Scan for the cell matching the given text and deliver its [x, y] coordinate at center. 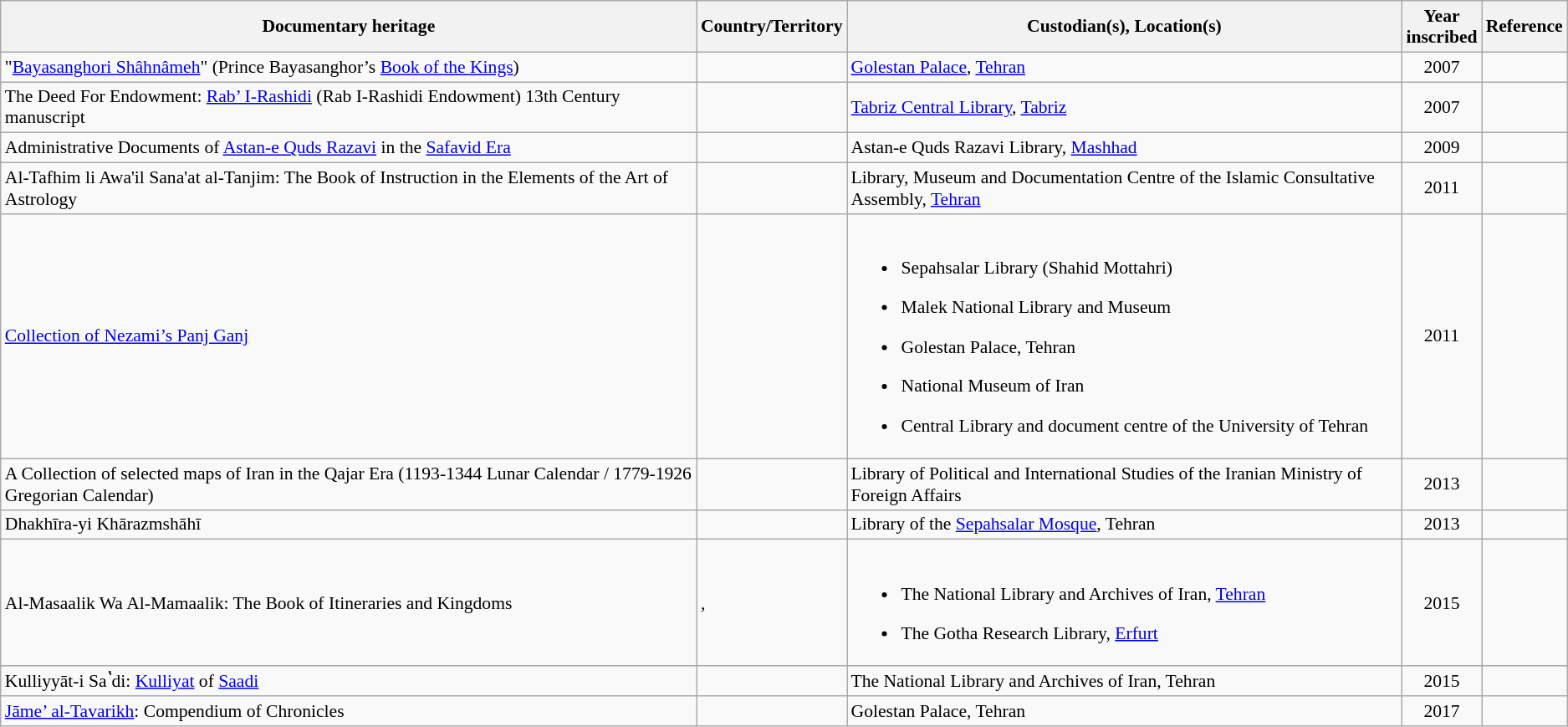
The Deed For Endowment: Rab’ I-Rashidi (Rab I-Rashidi Endowment) 13th Century manuscript [349, 107]
, [772, 602]
Library of Political and International Studies of the Iranian Ministry of Foreign Affairs [1124, 484]
Country/Territory [772, 27]
Dhakhīra-yi Khārazmshāhī [349, 525]
Custodian(s), Location(s) [1124, 27]
Tabriz Central Library, Tabriz [1124, 107]
2009 [1442, 148]
A Collection of selected maps of Iran in the Qajar Era (1193-1344 Lunar Calendar / 1779-1926 Gregorian Calendar) [349, 484]
Administrative Documents of Astan-e Quds Razavi in the Safavid Era [349, 148]
Astan-e Quds Razavi Library, Mashhad [1124, 148]
Collection of Nezami’s Panj Ganj [349, 336]
Al-Masaalik Wa Al-Mamaalik: The Book of Itineraries and Kingdoms [349, 602]
The National Library and Archives of Iran, TehranThe Gotha Research Library, Erfurt [1124, 602]
2017 [1442, 711]
Yearinscribed [1442, 27]
The National Library and Archives of Iran, Tehran [1124, 682]
Al-Tafhim li Awa'il Sana'at al-Tanjim: The Book of Instruction in the Elements of the Art of Astrology [349, 189]
Library, Museum and Documentation Centre of the Islamic Consultative Assembly, Tehran [1124, 189]
Reference [1525, 27]
"Bayasanghori Shâhnâmeh" (Prince Bayasanghor’s Book of the Kings) [349, 67]
Library of the Sepahsalar Mosque, Tehran [1124, 525]
Documentary heritage [349, 27]
Jāme’ al-Tavarikh: Compendium of Chronicles [349, 711]
Kulliyyāt-i Saʽdi: Kulliyat of Saadi [349, 682]
